Return [x, y] of the center of cell containing provided text 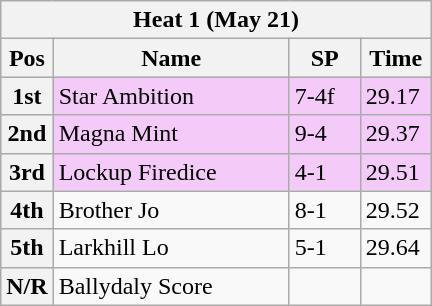
29.52 [396, 210]
7-4f [324, 96]
9-4 [324, 134]
Name [171, 58]
5-1 [324, 248]
SP [324, 58]
Larkhill Lo [171, 248]
N/R [27, 286]
3rd [27, 172]
5th [27, 248]
Lockup Firedice [171, 172]
29.17 [396, 96]
29.51 [396, 172]
Brother Jo [171, 210]
Pos [27, 58]
29.64 [396, 248]
29.37 [396, 134]
Star Ambition [171, 96]
Ballydaly Score [171, 286]
Heat 1 (May 21) [216, 20]
4th [27, 210]
4-1 [324, 172]
1st [27, 96]
Time [396, 58]
8-1 [324, 210]
2nd [27, 134]
Magna Mint [171, 134]
